Identify which cell holds the provided text, then report its (X, Y) central coordinate. 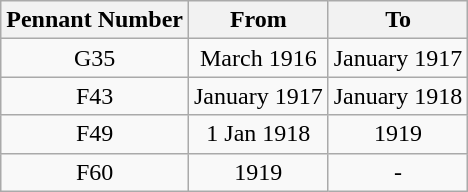
F49 (95, 134)
January 1918 (398, 96)
F60 (95, 172)
1 Jan 1918 (258, 134)
- (398, 172)
From (258, 20)
F43 (95, 96)
March 1916 (258, 58)
G35 (95, 58)
To (398, 20)
Pennant Number (95, 20)
